Detect which cell encompasses the target text, then output its (X, Y) center coordinate. 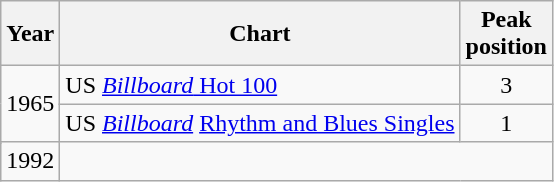
Peakposition (506, 34)
US Billboard Rhythm and Blues Singles (260, 123)
US Billboard Hot 100 (260, 85)
1 (506, 123)
3 (506, 85)
1965 (30, 104)
Chart (260, 34)
1992 (30, 161)
Year (30, 34)
